Detect which cell encompasses the target text, then output its [X, Y] center coordinate. 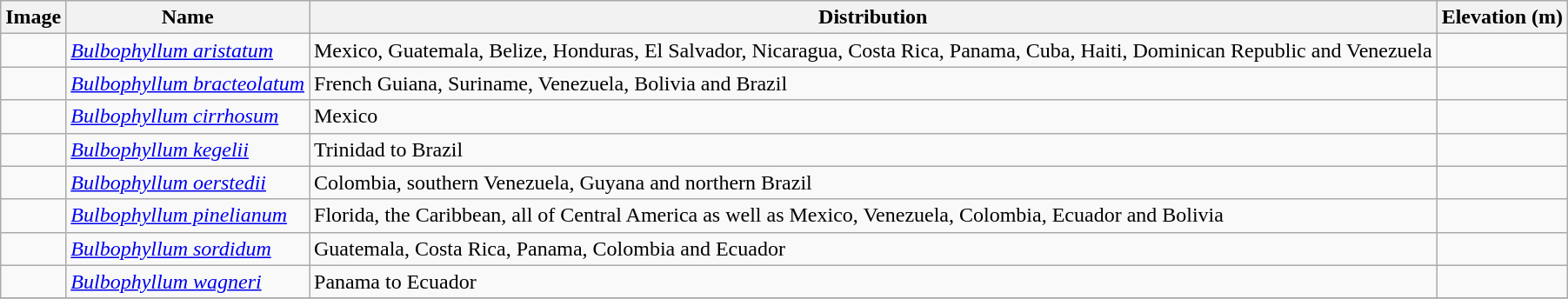
Bulbophyllum oerstedii [188, 183]
Bulbophyllum aristatum [188, 50]
Distribution [873, 17]
Colombia, southern Venezuela, Guyana and northern Brazil [873, 183]
French Guiana, Suriname, Venezuela, Bolivia and Brazil [873, 83]
Guatemala, Costa Rica, Panama, Colombia and Ecuador [873, 249]
Mexico [873, 116]
Image [33, 17]
Bulbophyllum wagneri [188, 282]
Name [188, 17]
Florida, the Caribbean, all of Central America as well as Mexico, Venezuela, Colombia, Ecuador and Bolivia [873, 216]
Bulbophyllum kegelii [188, 149]
Bulbophyllum sordidum [188, 249]
Panama to Ecuador [873, 282]
Bulbophyllum cirrhosum [188, 116]
Elevation (m) [1502, 17]
Bulbophyllum pinelianum [188, 216]
Mexico, Guatemala, Belize, Honduras, El Salvador, Nicaragua, Costa Rica, Panama, Cuba, Haiti, Dominican Republic and Venezuela [873, 50]
Trinidad to Brazil [873, 149]
Bulbophyllum bracteolatum [188, 83]
